Provide the (X, Y) coordinate of the cell's center where the given text is located.  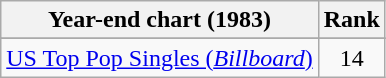
14 (352, 58)
US Top Pop Singles (Billboard) (160, 58)
Rank (352, 20)
Year-end chart (1983) (160, 20)
